Determine the (X, Y) coordinate at the center of the cell enclosing the given text.  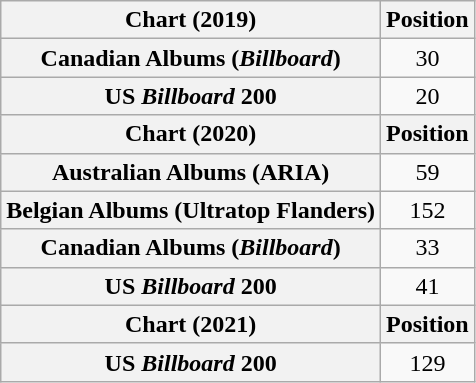
129 (428, 362)
Chart (2019) (191, 20)
30 (428, 58)
Belgian Albums (Ultratop Flanders) (191, 210)
20 (428, 96)
33 (428, 248)
41 (428, 286)
Chart (2021) (191, 324)
59 (428, 172)
Australian Albums (ARIA) (191, 172)
152 (428, 210)
Chart (2020) (191, 134)
